Return the [X, Y] coordinate for the center point of the cell that contains the specified text.  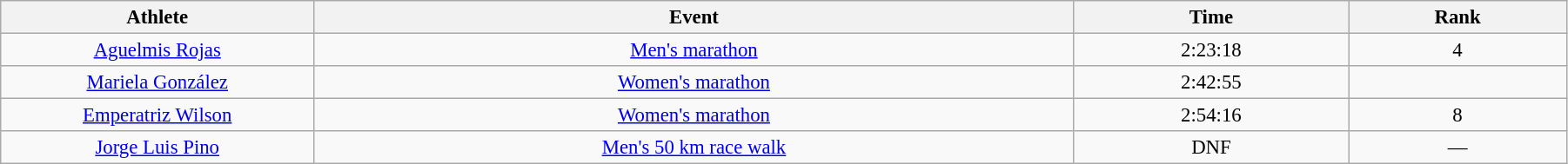
2:42:55 [1211, 82]
Jorge Luis Pino [157, 148]
Men's marathon [694, 50]
Rank [1458, 17]
Emperatriz Wilson [157, 115]
Athlete [157, 17]
8 [1458, 115]
2:23:18 [1211, 50]
Men's 50 km race walk [694, 148]
Event [694, 17]
2:54:16 [1211, 115]
Aguelmis Rojas [157, 50]
— [1458, 148]
Time [1211, 17]
4 [1458, 50]
Mariela González [157, 82]
DNF [1211, 148]
